From the cell containing the given text, extract its center point as [x, y] coordinate. 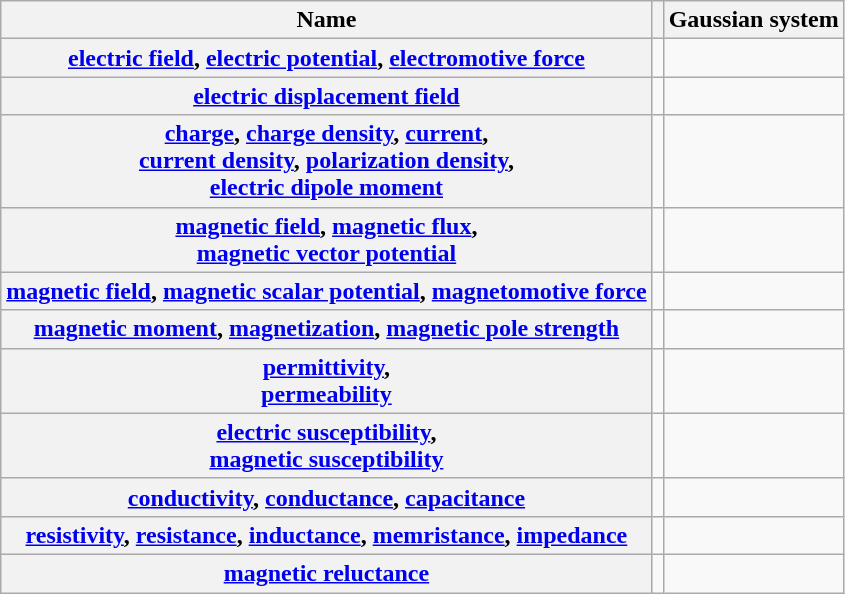
magnetic moment, magnetization, magnetic pole strength [326, 329]
electric displacement field [326, 96]
conductivity, conductance, capacitance [326, 497]
permittivity,permeability [326, 380]
electric susceptibility,magnetic susceptibility [326, 446]
charge, charge density, current,current density, polarization density,electric dipole moment [326, 161]
Gaussian system [754, 20]
resistivity, resistance, inductance, memristance, impedance [326, 535]
Name [326, 20]
magnetic field, magnetic flux,magnetic vector potential [326, 240]
electric field, electric potential, electromotive force [326, 58]
magnetic field, magnetic scalar potential, magnetomotive force [326, 291]
magnetic reluctance [326, 573]
